Determine the (X, Y) coordinate at the center of the cell enclosing the given text.  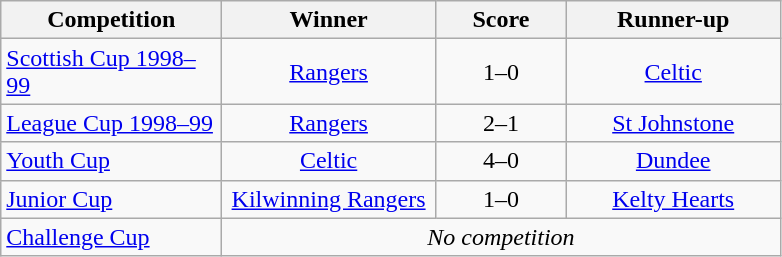
St Johnstone (673, 123)
League Cup 1998–99 (112, 123)
Runner-up (673, 20)
4–0 (500, 161)
Winner (329, 20)
Challenge Cup (112, 237)
Youth Cup (112, 161)
No competition (501, 237)
2–1 (500, 123)
Score (500, 20)
Scottish Cup 1998–99 (112, 72)
Kilwinning Rangers (329, 199)
Dundee (673, 161)
Junior Cup (112, 199)
Competition (112, 20)
Kelty Hearts (673, 199)
